Return (x, y) of the center of cell containing provided text 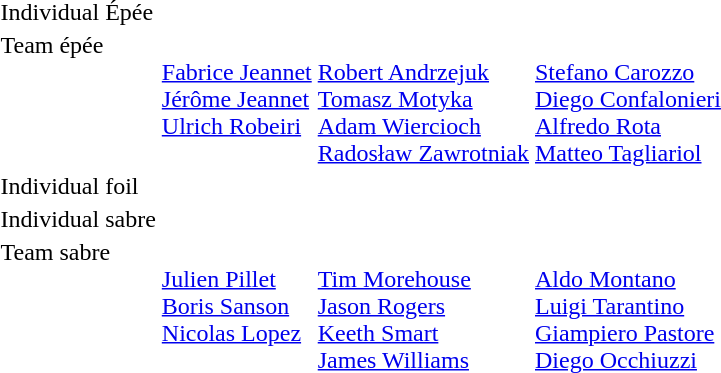
Fabrice JeannetJérôme JeannetUlrich Robeiri (236, 99)
Robert AndrzejukTomasz MotykaAdam WierciochRadosław Zawrotniak (423, 99)
